Search for the cell housing the specified text and yield its [x, y] center coordinate. 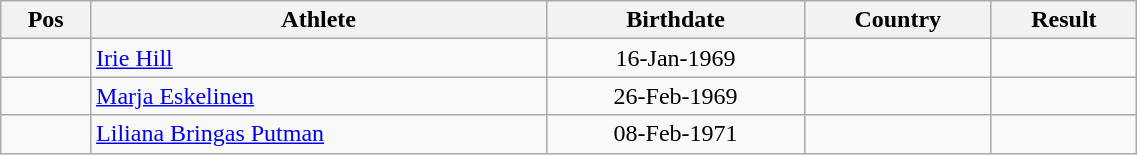
Birthdate [676, 20]
26-Feb-1969 [676, 96]
08-Feb-1971 [676, 134]
16-Jan-1969 [676, 58]
Liliana Bringas Putman [319, 134]
Irie Hill [319, 58]
Athlete [319, 20]
Pos [46, 20]
Marja Eskelinen [319, 96]
Country [898, 20]
Result [1064, 20]
